Return [x, y] of the center of cell containing provided text 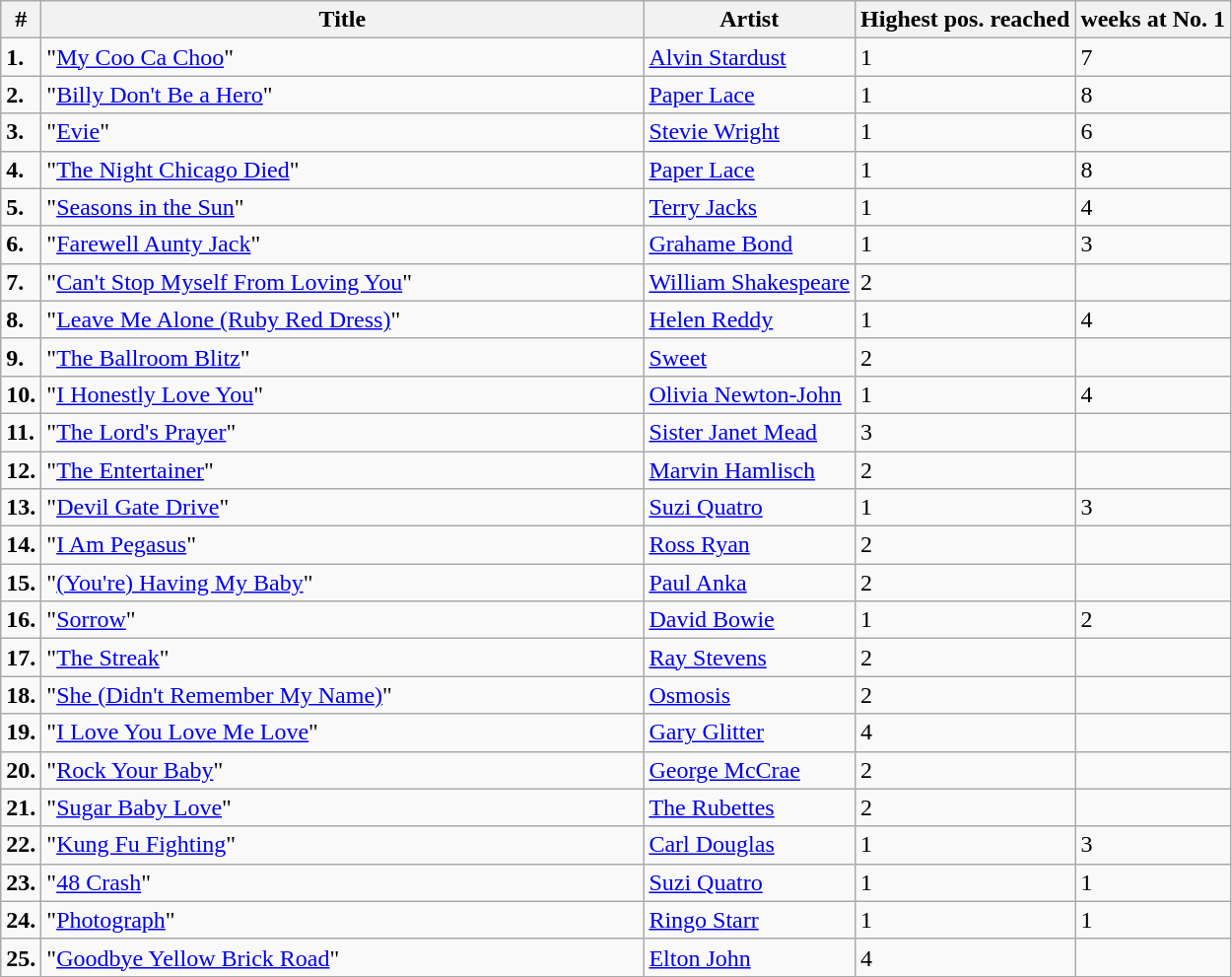
19. [22, 733]
"Sugar Baby Love" [343, 807]
Carl Douglas [749, 845]
The Rubettes [749, 807]
"Rock Your Baby" [343, 770]
"My Coo Ca Choo" [343, 57]
9. [22, 357]
Olivia Newton-John [749, 394]
"Can't Stop Myself From Loving You" [343, 282]
"Leave Me Alone (Ruby Red Dress)" [343, 319]
5. [22, 207]
17. [22, 658]
4. [22, 170]
16. [22, 620]
11. [22, 432]
Stevie Wright [749, 132]
25. [22, 957]
7. [22, 282]
Artist [749, 20]
George McCrae [749, 770]
Elton John [749, 957]
weeks at No. 1 [1153, 20]
14. [22, 545]
"Billy Don't Be a Hero" [343, 95]
"The Lord's Prayer" [343, 432]
Marvin Hamlisch [749, 470]
# [22, 20]
"(You're) Having My Baby" [343, 583]
Sweet [749, 357]
"The Streak" [343, 658]
"Farewell Aunty Jack" [343, 244]
1. [22, 57]
"Goodbye Yellow Brick Road" [343, 957]
William Shakespeare [749, 282]
"The Ballroom Blitz" [343, 357]
"48 Crash" [343, 882]
Ross Ryan [749, 545]
Highest pos. reached [966, 20]
Title [343, 20]
Ray Stevens [749, 658]
"I Am Pegasus" [343, 545]
"Seasons in the Sun" [343, 207]
"Photograph" [343, 920]
"Sorrow" [343, 620]
22. [22, 845]
10. [22, 394]
"The Night Chicago Died" [343, 170]
2. [22, 95]
20. [22, 770]
7 [1153, 57]
6. [22, 244]
15. [22, 583]
Grahame Bond [749, 244]
Terry Jacks [749, 207]
24. [22, 920]
Ringo Starr [749, 920]
"I Honestly Love You" [343, 394]
8. [22, 319]
Osmosis [749, 695]
12. [22, 470]
"I Love You Love Me Love" [343, 733]
23. [22, 882]
"Devil Gate Drive" [343, 508]
3. [22, 132]
21. [22, 807]
"Kung Fu Fighting" [343, 845]
"The Entertainer" [343, 470]
"She (Didn't Remember My Name)" [343, 695]
Helen Reddy [749, 319]
13. [22, 508]
Sister Janet Mead [749, 432]
Gary Glitter [749, 733]
David Bowie [749, 620]
18. [22, 695]
Paul Anka [749, 583]
"Evie" [343, 132]
Alvin Stardust [749, 57]
6 [1153, 132]
